Pinpoint the cell where the given text exists, returning its (X, Y) midpoint coordinate. 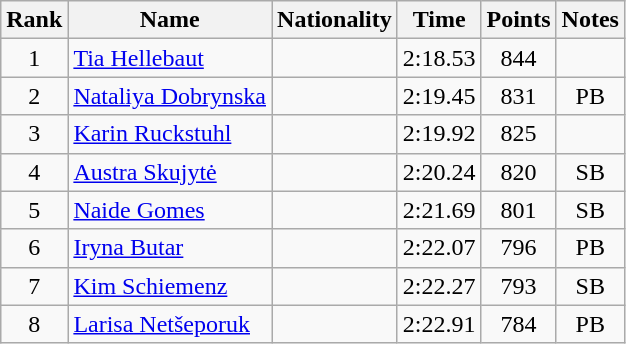
Rank (34, 20)
825 (518, 134)
820 (518, 172)
Time (439, 20)
2 (34, 96)
Austra Skujytė (170, 172)
2:19.45 (439, 96)
2:20.24 (439, 172)
3 (34, 134)
7 (34, 286)
Karin Ruckstuhl (170, 134)
784 (518, 324)
796 (518, 248)
Points (518, 20)
793 (518, 286)
831 (518, 96)
Naide Gomes (170, 210)
Larisa Netšeporuk (170, 324)
2:22.27 (439, 286)
1 (34, 58)
8 (34, 324)
2:22.07 (439, 248)
4 (34, 172)
801 (518, 210)
844 (518, 58)
Tia Hellebaut (170, 58)
2:22.91 (439, 324)
2:21.69 (439, 210)
Name (170, 20)
2:18.53 (439, 58)
Iryna Butar (170, 248)
Kim Schiemenz (170, 286)
Notes (590, 20)
6 (34, 248)
5 (34, 210)
2:19.92 (439, 134)
Nataliya Dobrynska (170, 96)
Nationality (335, 20)
